Capture the cell that displays the provided text and extract its (x, y) central coordinate. 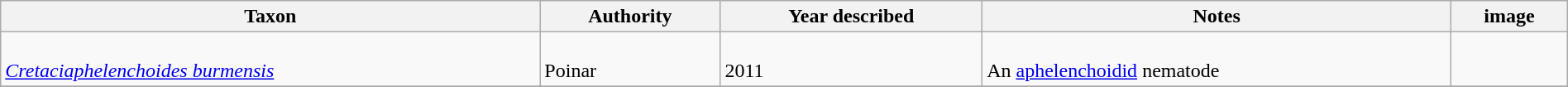
Year described (852, 17)
Notes (1217, 17)
image (1509, 17)
Authority (630, 17)
Poinar (630, 60)
An aphelenchoidid nematode (1217, 60)
Cretaciaphelenchoides burmensis (270, 60)
2011 (852, 60)
Taxon (270, 17)
